Return the (X, Y) coordinate for the center point of the cell that contains the specified text.  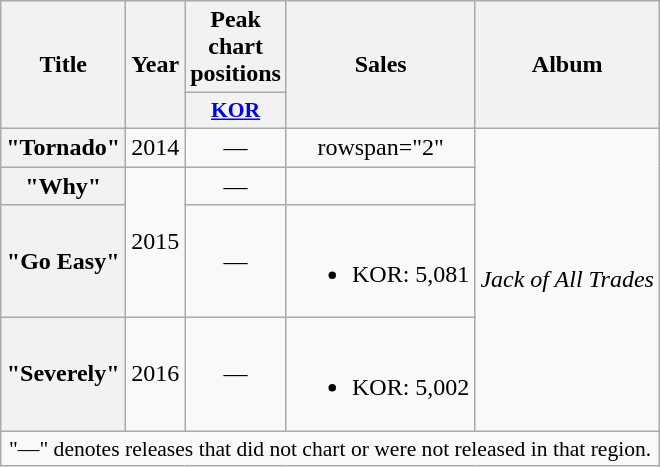
KOR: 5,081 (380, 262)
Sales (380, 65)
"Why" (64, 185)
"Tornado" (64, 147)
Peak chart positions (236, 47)
2014 (156, 147)
KOR (236, 111)
KOR: 5,002 (380, 374)
"Go Easy" (64, 262)
Jack of All Trades (568, 279)
rowspan="2" (380, 147)
Title (64, 65)
"Severely" (64, 374)
2015 (156, 242)
"—" denotes releases that did not chart or were not released in that region. (330, 449)
Album (568, 65)
2016 (156, 374)
Year (156, 65)
